Capture the cell that displays the provided text and extract its (x, y) central coordinate. 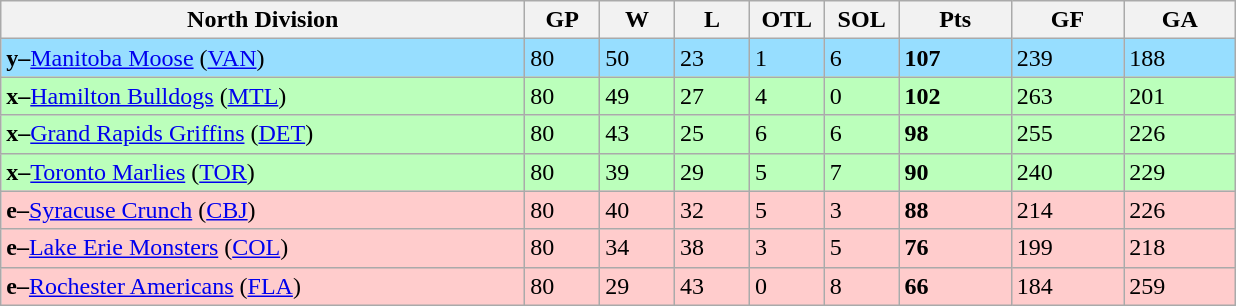
e–Syracuse Crunch (CBJ) (263, 210)
38 (712, 248)
GP (562, 20)
229 (1180, 172)
218 (1180, 248)
199 (1067, 248)
255 (1067, 134)
188 (1180, 58)
263 (1067, 96)
L (712, 20)
OTL (786, 20)
39 (638, 172)
1 (786, 58)
240 (1067, 172)
201 (1180, 96)
90 (955, 172)
y–Manitoba Moose (VAN) (263, 58)
23 (712, 58)
239 (1067, 58)
27 (712, 96)
e–Rochester Americans (FLA) (263, 286)
102 (955, 96)
34 (638, 248)
x–Hamilton Bulldogs (MTL) (263, 96)
214 (1067, 210)
32 (712, 210)
40 (638, 210)
Pts (955, 20)
x–Grand Rapids Griffins (DET) (263, 134)
50 (638, 58)
7 (862, 172)
66 (955, 286)
49 (638, 96)
98 (955, 134)
North Division (263, 20)
W (638, 20)
e–Lake Erie Monsters (COL) (263, 248)
259 (1180, 286)
184 (1067, 286)
GA (1180, 20)
25 (712, 134)
88 (955, 210)
76 (955, 248)
GF (1067, 20)
x–Toronto Marlies (TOR) (263, 172)
8 (862, 286)
107 (955, 58)
SOL (862, 20)
4 (786, 96)
